Detect which cell encompasses the target text, then output its (x, y) center coordinate. 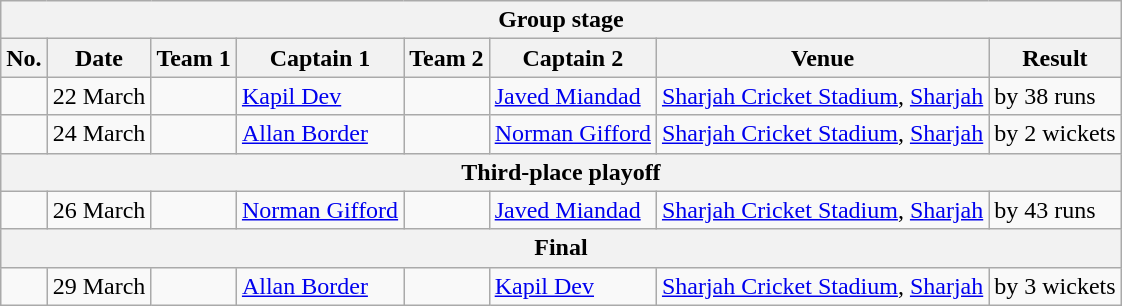
No. (24, 58)
29 March (99, 286)
Final (561, 248)
by 3 wickets (1055, 286)
Team 2 (447, 58)
Date (99, 58)
Team 1 (194, 58)
24 March (99, 134)
Third-place playoff (561, 172)
26 March (99, 210)
by 43 runs (1055, 210)
Result (1055, 58)
Group stage (561, 20)
Venue (822, 58)
by 38 runs (1055, 96)
Captain 2 (572, 58)
22 March (99, 96)
Captain 1 (320, 58)
by 2 wickets (1055, 134)
